Scan for the cell matching the given text and deliver its (X, Y) coordinate at center. 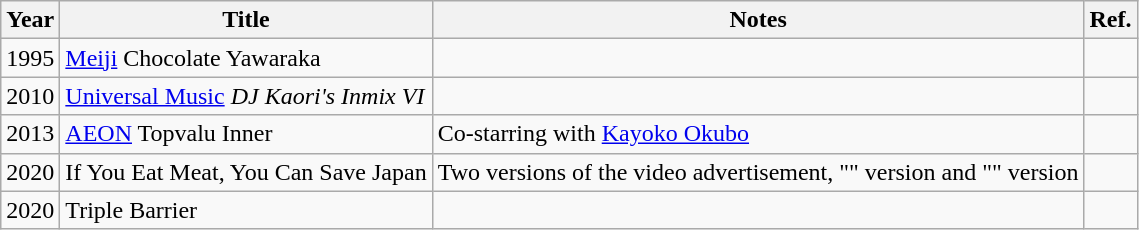
Meiji Chocolate Yawaraka (246, 58)
If You Eat Meat, You Can Save Japan (246, 172)
Title (246, 20)
Year (30, 20)
Co-starring with Kayoko Okubo (758, 134)
Triple Barrier (246, 210)
1995 (30, 58)
Universal Music DJ Kaori's Inmix VI (246, 96)
AEON Topvalu Inner (246, 134)
Two versions of the video advertisement, "" version and "" version (758, 172)
Notes (758, 20)
Ref. (1110, 20)
2010 (30, 96)
2013 (30, 134)
